Pinpoint the cell where the given text exists, returning its [x, y] midpoint coordinate. 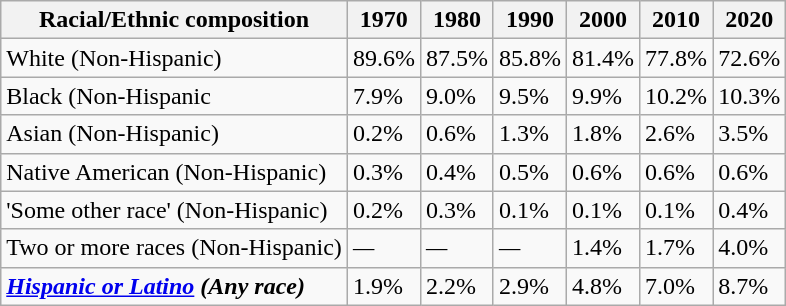
7.0% [676, 286]
1.4% [604, 248]
White (Non-Hispanic) [174, 58]
Hispanic or Latino (Any race) [174, 286]
8.7% [750, 286]
9.9% [604, 96]
3.5% [750, 134]
2.9% [530, 286]
Black (Non-Hispanic [174, 96]
89.6% [384, 58]
7.9% [384, 96]
10.2% [676, 96]
2020 [750, 20]
4.0% [750, 248]
1.3% [530, 134]
Native American (Non-Hispanic) [174, 172]
87.5% [456, 58]
2010 [676, 20]
77.8% [676, 58]
0.5% [530, 172]
Two or more races (Non-Hispanic) [174, 248]
4.8% [604, 286]
1990 [530, 20]
1980 [456, 20]
85.8% [530, 58]
'Some other race' (Non-Hispanic) [174, 210]
1970 [384, 20]
72.6% [750, 58]
9.0% [456, 96]
Racial/Ethnic composition [174, 20]
2000 [604, 20]
1.8% [604, 134]
10.3% [750, 96]
Asian (Non-Hispanic) [174, 134]
1.7% [676, 248]
81.4% [604, 58]
2.2% [456, 286]
1.9% [384, 286]
2.6% [676, 134]
9.5% [530, 96]
